Determine the (x, y) coordinate at the center of the cell enclosing the given text.  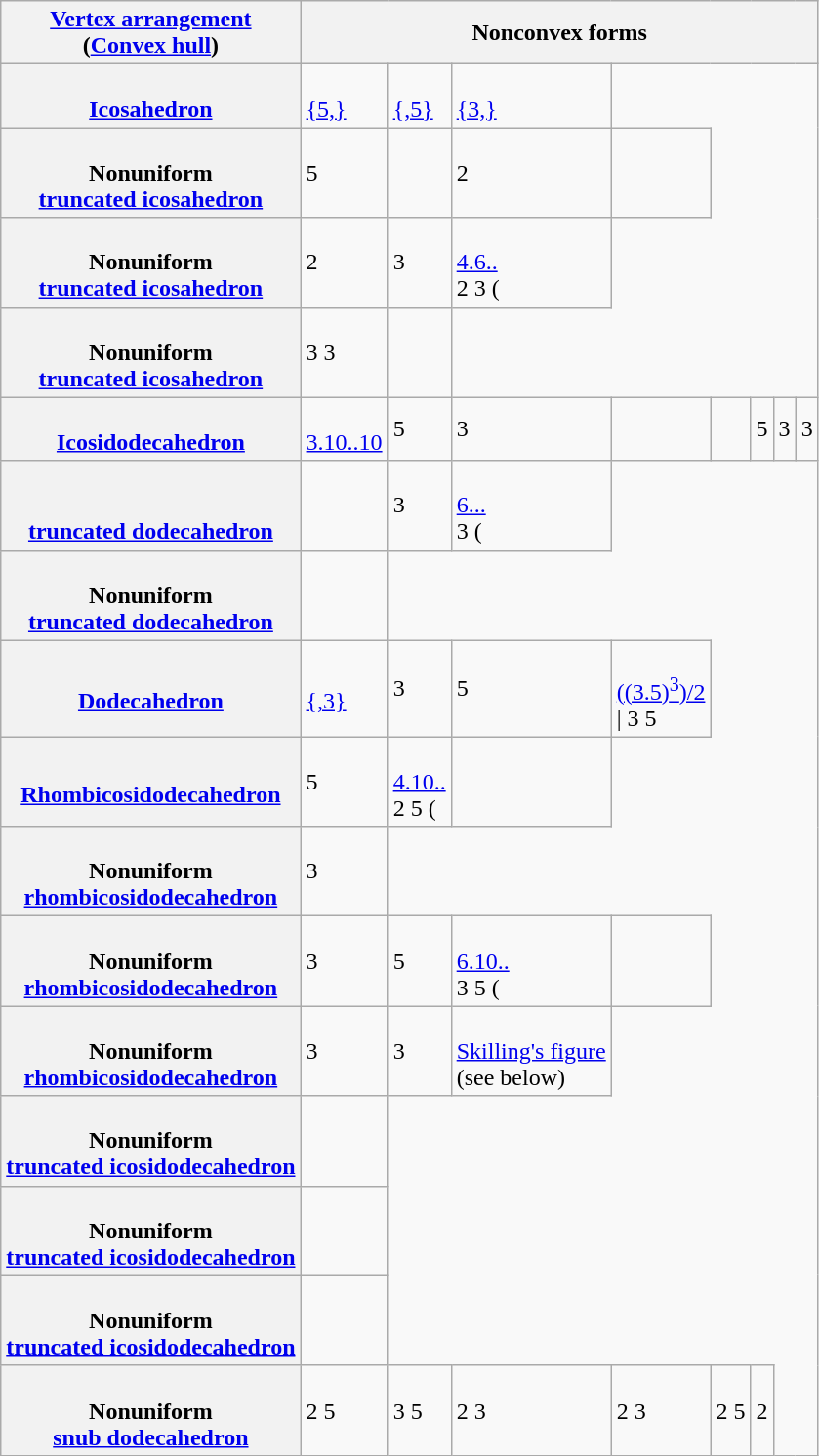
6...3 ( (531, 506)
{3,} (531, 96)
((3.5)3)/2 | 3 5 (661, 689)
{,5} (420, 96)
Skilling's figure(see below) (531, 1051)
Vertex arrangement(Convex hull) (150, 33)
Dodecahedron (150, 689)
Nonconvex forms (559, 33)
truncated dodecahedron (150, 506)
Icosidodecahedron (150, 429)
4.6..2 3 ( (531, 263)
{5,} (344, 96)
4.10..2 5 ( (420, 782)
Nonuniformtruncated dodecahedron (150, 595)
3 3 (344, 352)
Rhombicosidodecahedron (150, 782)
Nonuniformsnub dodecahedron (150, 1410)
Icosahedron (150, 96)
6.10..3 5 ( (531, 961)
3.10..10 (344, 429)
3 5 (420, 1410)
{,3} (344, 689)
